Locate the cell with the specified text and output its (x, y) center coordinate. 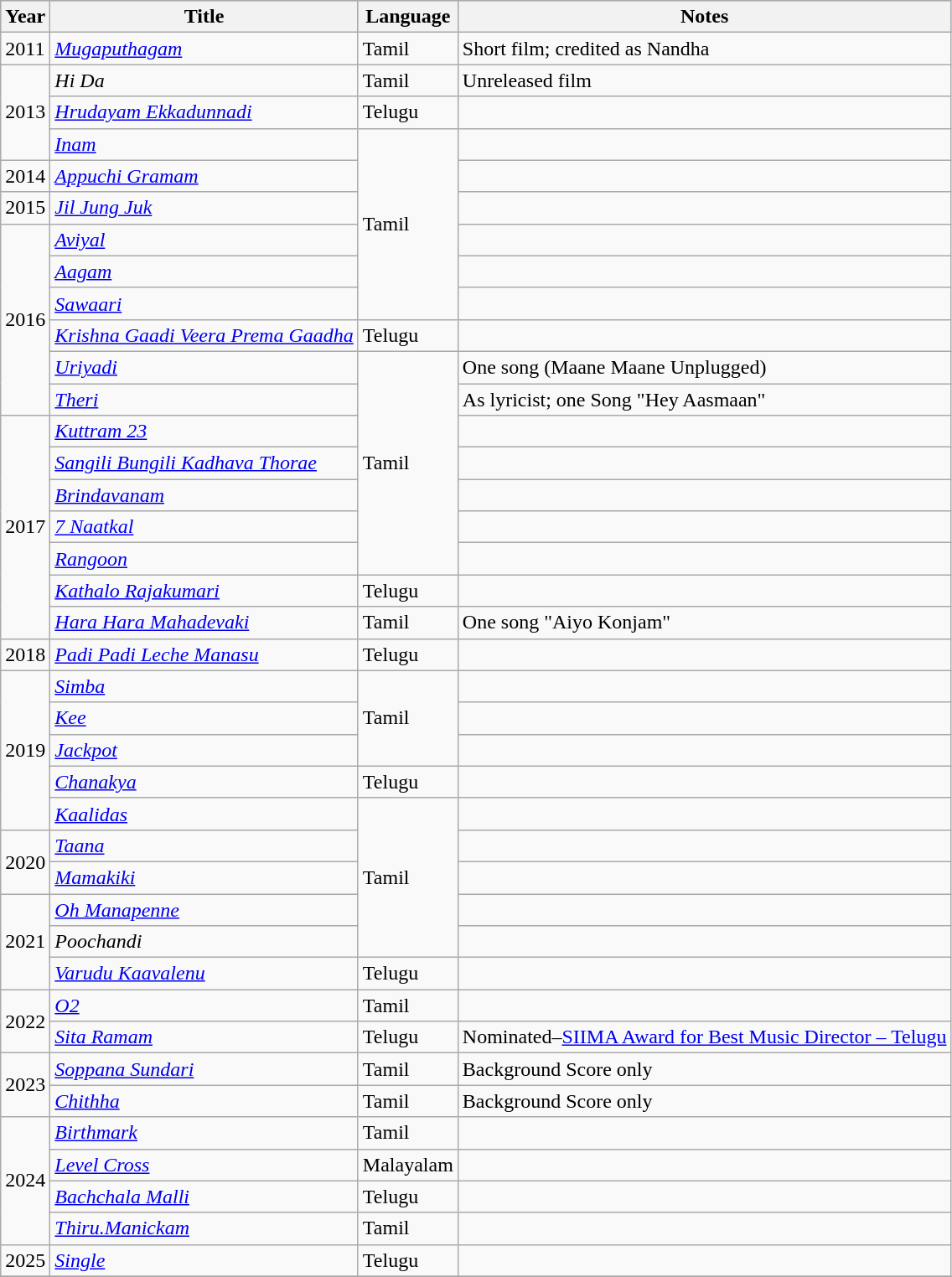
Hrudayam Ekkadunnadi (204, 112)
Thiru.Manickam (204, 1228)
Krishna Gaadi Veera Prema Gaadha (204, 335)
2016 (25, 319)
Inam (204, 144)
7 Naatkal (204, 527)
Chithha (204, 1101)
As lyricist; one Song "Hey Aasmaan" (704, 400)
2014 (25, 176)
Poochandi (204, 942)
Year (25, 17)
Hi Da (204, 80)
Brindavanam (204, 495)
Kee (204, 718)
2011 (25, 49)
Nominated–SIIMA Award for Best Music Director – Telugu (704, 1037)
Oh Manapenne (204, 909)
Kuttram 23 (204, 432)
2015 (25, 208)
Malayalam (407, 1165)
Notes (704, 17)
Short film; credited as Nandha (704, 49)
Single (204, 1260)
2017 (25, 527)
2020 (25, 861)
Sangili Bungili Kadhava Thorae (204, 463)
Sawaari (204, 303)
O2 (204, 1006)
Varudu Kaavalenu (204, 974)
One song (Maane Maane Unplugged) (704, 367)
Mugaputhagam (204, 49)
Uriyadi (204, 367)
One song "Aiyo Konjam" (704, 623)
Kaalidas (204, 814)
2019 (25, 750)
2023 (25, 1085)
Unreleased film (704, 80)
Appuchi Gramam (204, 176)
Bachchala Malli (204, 1197)
Rangoon (204, 559)
Language (407, 17)
2013 (25, 112)
Title (204, 17)
Hara Hara Mahadevaki (204, 623)
Aagam (204, 271)
Level Cross (204, 1165)
Jackpot (204, 750)
Aviyal (204, 240)
Theri (204, 400)
Sita Ramam (204, 1037)
Mamakiki (204, 877)
Birthmark (204, 1133)
2022 (25, 1021)
Padi Padi Leche Manasu (204, 654)
2025 (25, 1260)
2018 (25, 654)
Kathalo Rajakumari (204, 591)
Soppana Sundari (204, 1069)
Simba (204, 686)
2024 (25, 1181)
Jil Jung Juk (204, 208)
2021 (25, 941)
Taana (204, 845)
Chanakya (204, 782)
